Extract the [x, y] coordinate from the center of the cell holding the provided text.  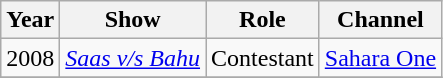
Year [30, 20]
Saas v/s Bahu [133, 58]
Role [263, 20]
Contestant [263, 58]
Show [133, 20]
Channel [380, 20]
2008 [30, 58]
Sahara One [380, 58]
